Extract the (X, Y) coordinate from the center of the cell holding the provided text.  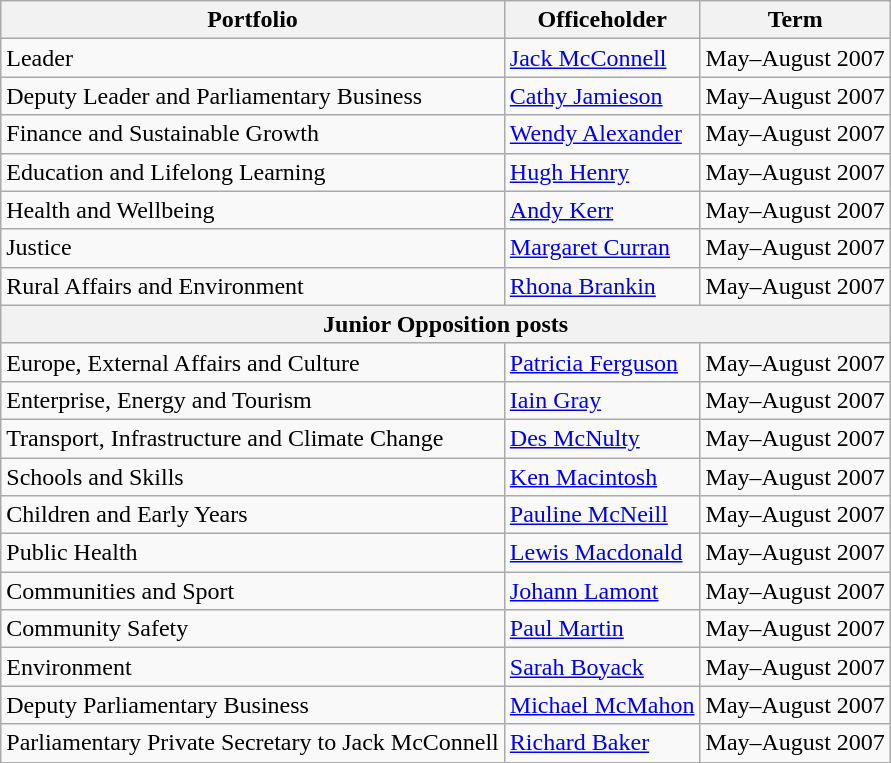
Communities and Sport (253, 591)
Officeholder (602, 20)
Ken Macintosh (602, 477)
Rural Affairs and Environment (253, 286)
Michael McMahon (602, 705)
Des McNulty (602, 438)
Patricia Ferguson (602, 362)
Junior Opposition posts (446, 324)
Public Health (253, 553)
Pauline McNeill (602, 515)
Margaret Curran (602, 248)
Health and Wellbeing (253, 210)
Rhona Brankin (602, 286)
Paul Martin (602, 629)
Richard Baker (602, 743)
Jack McConnell (602, 58)
Iain Gray (602, 400)
Enterprise, Energy and Tourism (253, 400)
Finance and Sustainable Growth (253, 134)
Hugh Henry (602, 172)
Lewis Macdonald (602, 553)
Community Safety (253, 629)
Schools and Skills (253, 477)
Portfolio (253, 20)
Deputy Parliamentary Business (253, 705)
Education and Lifelong Learning (253, 172)
Parliamentary Private Secretary to Jack McConnell (253, 743)
Environment (253, 667)
Sarah Boyack (602, 667)
Term (795, 20)
Cathy Jamieson (602, 96)
Leader (253, 58)
Transport, Infrastructure and Climate Change (253, 438)
Andy Kerr (602, 210)
Europe, External Affairs and Culture (253, 362)
Johann Lamont (602, 591)
Justice (253, 248)
Deputy Leader and Parliamentary Business (253, 96)
Wendy Alexander (602, 134)
Children and Early Years (253, 515)
